Detect which cell encompasses the target text, then output its (X, Y) center coordinate. 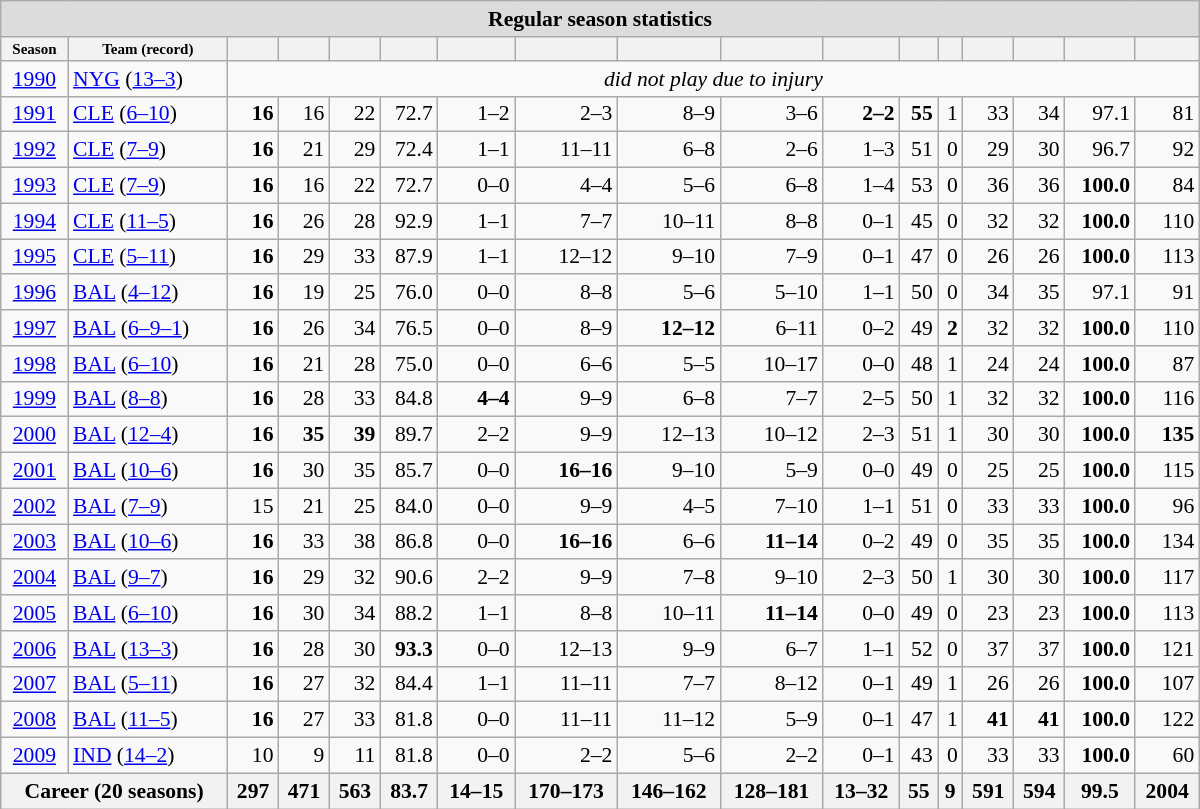
2007 (34, 684)
CLE (6–10) (148, 114)
60 (1167, 755)
Career (20 seasons) (114, 791)
8–12 (772, 684)
2002 (34, 506)
121 (1167, 648)
1990 (34, 78)
84.8 (408, 399)
594 (1040, 791)
86.8 (408, 542)
38 (354, 542)
96.7 (1100, 150)
87.9 (408, 256)
85.7 (408, 470)
107 (1167, 684)
91 (1167, 292)
135 (1167, 435)
2001 (34, 470)
39 (354, 435)
BAL (7–9) (148, 506)
4–5 (668, 506)
1995 (34, 256)
BAL (12–4) (148, 435)
BAL (5–11) (148, 684)
134 (1167, 542)
1–4 (862, 185)
471 (304, 791)
NYG (13–3) (148, 78)
92 (1167, 150)
75.0 (408, 363)
52 (919, 648)
89.7 (408, 435)
81 (1167, 114)
170–173 (566, 791)
1992 (34, 150)
7–9 (772, 256)
43 (919, 755)
128–181 (772, 791)
116 (1167, 399)
76.5 (408, 328)
2005 (34, 613)
Team (record) (148, 48)
10–12 (772, 435)
146–162 (668, 791)
83.7 (408, 791)
1–2 (476, 114)
87 (1167, 363)
19 (304, 292)
117 (1167, 577)
563 (354, 791)
2009 (34, 755)
CLE (11–5) (148, 221)
1998 (34, 363)
84.0 (408, 506)
2–6 (772, 150)
6–11 (772, 328)
2003 (34, 542)
2 (950, 328)
1994 (34, 221)
7–8 (668, 577)
IND (14–2) (148, 755)
Regular season statistics (600, 19)
93.3 (408, 648)
76.0 (408, 292)
Season (34, 48)
2006 (34, 648)
48 (919, 363)
BAL (9–7) (148, 577)
14–15 (476, 791)
53 (919, 185)
115 (1167, 470)
1996 (34, 292)
99.5 (1100, 791)
5–5 (668, 363)
BAL (11–5) (148, 720)
92.9 (408, 221)
88.2 (408, 613)
122 (1167, 720)
CLE (5–11) (148, 256)
2008 (34, 720)
11–12 (668, 720)
BAL (4–12) (148, 292)
10 (254, 755)
5–10 (772, 292)
13–32 (862, 791)
did not play due to injury (714, 78)
1–3 (862, 150)
10–17 (772, 363)
90.6 (408, 577)
2000 (34, 435)
BAL (6–9–1) (148, 328)
84.4 (408, 684)
6–7 (772, 648)
1999 (34, 399)
297 (254, 791)
45 (919, 221)
BAL (13–3) (148, 648)
2–5 (862, 399)
96 (1167, 506)
1993 (34, 185)
7–10 (772, 506)
1991 (34, 114)
3–6 (772, 114)
1997 (34, 328)
15 (254, 506)
11 (354, 755)
84 (1167, 185)
72.4 (408, 150)
BAL (8–8) (148, 399)
591 (988, 791)
